Return [x, y] of the center of cell containing provided text 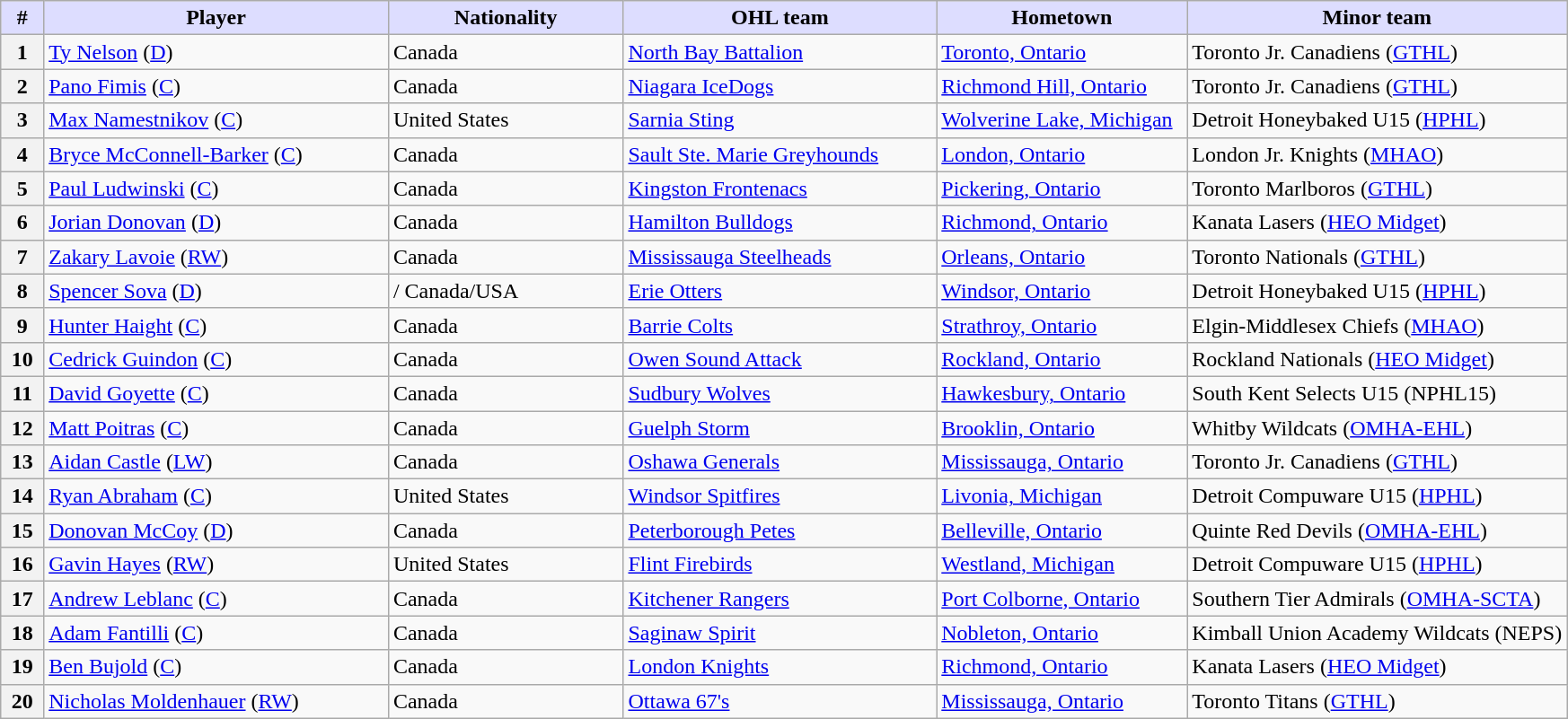
Spencer Sova (D) [216, 291]
Port Colborne, Ontario [1061, 599]
Niagara IceDogs [780, 86]
Ty Nelson (D) [216, 52]
London Knights [780, 667]
16 [22, 565]
Windsor Spitfires [780, 496]
Owen Sound Attack [780, 359]
Player [216, 18]
Guelph Storm [780, 428]
Orleans, Ontario [1061, 257]
Oshawa Generals [780, 462]
London Jr. Knights (MHAO) [1378, 154]
Hawkesbury, Ontario [1061, 393]
Ben Bujold (C) [216, 667]
Hometown [1061, 18]
Matt Poitras (C) [216, 428]
Sudbury Wolves [780, 393]
Strathroy, Ontario [1061, 325]
Ottawa 67's [780, 701]
Livonia, Michigan [1061, 496]
20 [22, 701]
Toronto Marlboros (GTHL) [1378, 189]
14 [22, 496]
Rockland, Ontario [1061, 359]
Bryce McConnell-Barker (C) [216, 154]
13 [22, 462]
Brooklin, Ontario [1061, 428]
Kitchener Rangers [780, 599]
Toronto, Ontario [1061, 52]
11 [22, 393]
South Kent Selects U15 (NPHL15) [1378, 393]
Southern Tier Admirals (OMHA-SCTA) [1378, 599]
17 [22, 599]
Donovan McCoy (D) [216, 530]
Elgin-Middlesex Chiefs (MHAO) [1378, 325]
Toronto Nationals (GTHL) [1378, 257]
Belleville, Ontario [1061, 530]
Hamilton Bulldogs [780, 223]
Ryan Abraham (C) [216, 496]
Aidan Castle (LW) [216, 462]
5 [22, 189]
4 [22, 154]
OHL team [780, 18]
7 [22, 257]
David Goyette (C) [216, 393]
Sarnia Sting [780, 120]
Saginaw Spirit [780, 633]
# [22, 18]
Whitby Wildcats (OMHA-EHL) [1378, 428]
Mississauga Steelheads [780, 257]
2 [22, 86]
8 [22, 291]
Andrew Leblanc (C) [216, 599]
Richmond Hill, Ontario [1061, 86]
Gavin Hayes (RW) [216, 565]
Sault Ste. Marie Greyhounds [780, 154]
Barrie Colts [780, 325]
19 [22, 667]
Nationality [506, 18]
Minor team [1378, 18]
Windsor, Ontario [1061, 291]
Peterborough Petes [780, 530]
3 [22, 120]
Pano Fimis (C) [216, 86]
Hunter Haight (C) [216, 325]
Max Namestnikov (C) [216, 120]
Pickering, Ontario [1061, 189]
Kingston Frontenacs [780, 189]
9 [22, 325]
Cedrick Guindon (C) [216, 359]
Adam Fantilli (C) [216, 633]
/ Canada/USA [506, 291]
Flint Firebirds [780, 565]
18 [22, 633]
Quinte Red Devils (OMHA-EHL) [1378, 530]
Paul Ludwinski (C) [216, 189]
North Bay Battalion [780, 52]
Westland, Michigan [1061, 565]
London, Ontario [1061, 154]
6 [22, 223]
Wolverine Lake, Michigan [1061, 120]
Erie Otters [780, 291]
Rockland Nationals (HEO Midget) [1378, 359]
15 [22, 530]
Nobleton, Ontario [1061, 633]
12 [22, 428]
1 [22, 52]
Nicholas Moldenhauer (RW) [216, 701]
Toronto Titans (GTHL) [1378, 701]
Kimball Union Academy Wildcats (NEPS) [1378, 633]
Jorian Donovan (D) [216, 223]
Zakary Lavoie (RW) [216, 257]
10 [22, 359]
